Locate the cell with the specified text and output its (x, y) center coordinate. 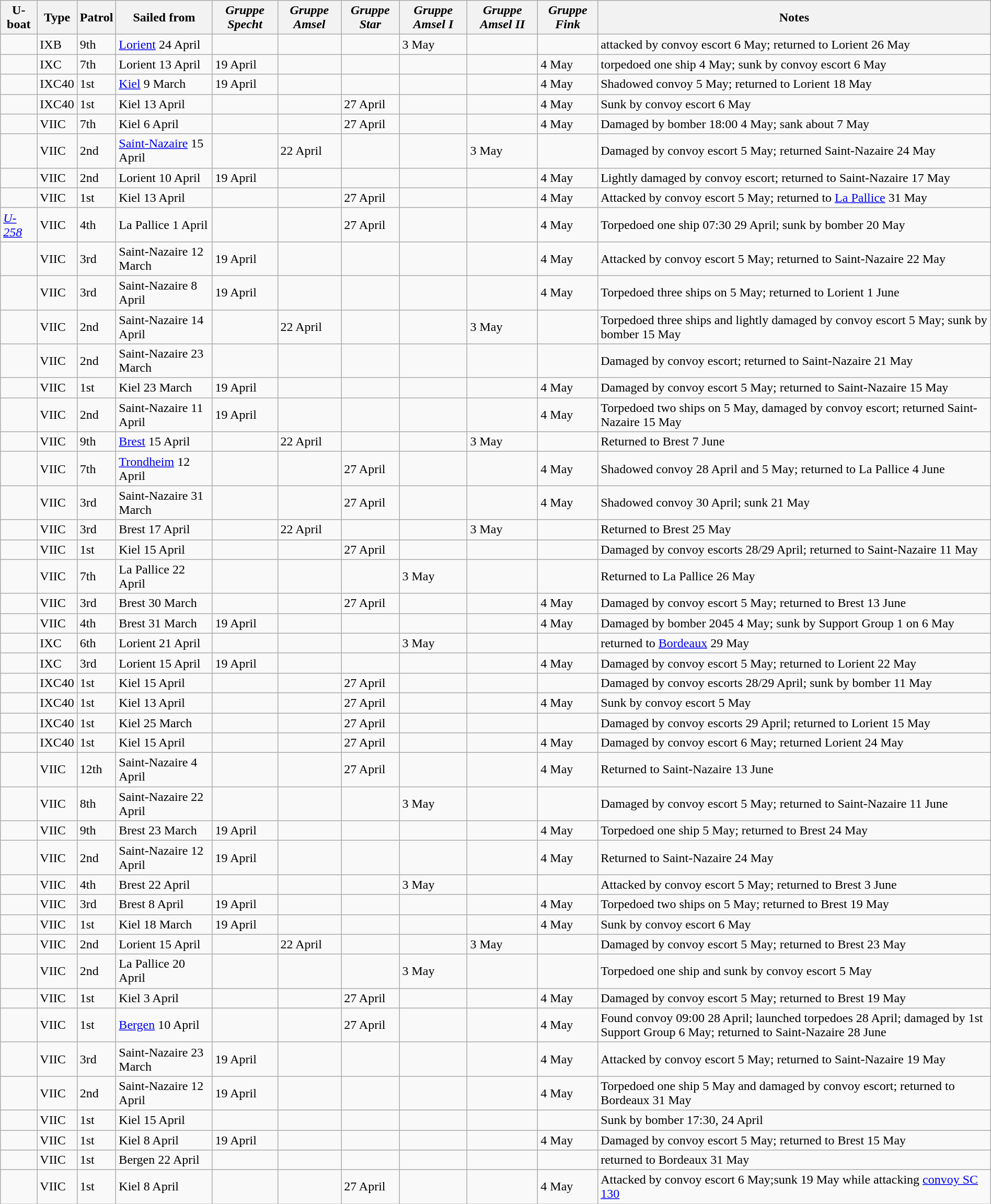
Returned to La Pallice 26 May (794, 576)
Gruppe Star (370, 18)
Damaged by convoy escort 5 May; returned to Brest 15 May (794, 1140)
Brest 17 April (164, 530)
returned to Bordeaux 31 May (794, 1160)
Damaged by bomber 2045 4 May; sunk by Support Group 1 on 6 May (794, 623)
Bergen 22 April (164, 1160)
Saint-Nazaire 4 April (164, 770)
Lorient 24 April (164, 44)
8th (96, 804)
Damaged by convoy escorts 28/29 April; returned to Saint-Nazaire 11 May (794, 549)
Damaged by convoy escorts 29 April; returned to Lorient 15 May (794, 723)
Shadowed convoy 5 May; returned to Lorient 18 May (794, 84)
Damaged by convoy escort 5 May; returned to Brest 19 May (794, 998)
Damaged by convoy escort 5 May; returned to Saint-Nazaire 11 June (794, 804)
La Pallice 1 April (164, 225)
Torpedoed three ships and lightly damaged by convoy escort 5 May; sunk by bomber 15 May (794, 326)
Kiel 18 March (164, 924)
Damaged by convoy escort 5 May; returned to Brest 23 May (794, 944)
Torpedoed three ships on 5 May; returned to Lorient 1 June (794, 293)
Returned to Brest 25 May (794, 530)
Returned to Brest 7 June (794, 442)
Shadowed convoy 30 April; sunk 21 May (794, 503)
Saint-Nazaire 14 April (164, 326)
Lorient 13 April (164, 64)
Found convoy 09:00 28 April; launched torpedoes 28 April; damaged by 1st Support Group 6 May; returned to Saint-Nazaire 28 June (794, 1025)
Kiel 3 April (164, 998)
Gruppe Amsel (309, 18)
Saint-Nazaire 15 April (164, 151)
Saint-Nazaire 11 April (164, 415)
Torpedoed one ship 5 May; returned to Brest 24 May (794, 831)
Kiel 23 March (164, 388)
Gruppe Specht (245, 18)
Sunk by bomber 17:30, 24 April (794, 1120)
Kiel 9 March (164, 84)
Type (57, 18)
Torpedoed two ships on 5 May, damaged by convoy escort; returned Saint-Nazaire 15 May (794, 415)
Brest 31 March (164, 623)
La Pallice 20 April (164, 971)
Attacked by convoy escort 6 May;sunk 19 May while attacking convoy SC 130 (794, 1187)
Damaged by convoy escorts 28/29 April; sunk by bomber 11 May (794, 683)
Kiel 6 April (164, 124)
Brest 23 March (164, 831)
Damaged by convoy escort 6 May; returned Lorient 24 May (794, 743)
Damaged by convoy escort 5 May; returned Saint-Nazaire 24 May (794, 151)
Saint-Nazaire 22 April (164, 804)
Kiel 25 March (164, 723)
Damaged by convoy escort 5 May; returned to Saint-Nazaire 15 May (794, 388)
Lightly damaged by convoy escort; returned to Saint-Nazaire 17 May (794, 178)
Damaged by convoy escort; returned to Saint-Nazaire 21 May (794, 361)
torpedoed one ship 4 May; sunk by convoy escort 6 May (794, 64)
Bergen 10 April (164, 1025)
Sailed from (164, 18)
Brest 30 March (164, 603)
Saint-Nazaire 8 April (164, 293)
Torpedoed one ship and sunk by convoy escort 5 May (794, 971)
Damaged by bomber 18:00 4 May; sank about 7 May (794, 124)
Damaged by convoy escort 5 May; returned to Lorient 22 May (794, 663)
Trondheim 12 April (164, 468)
Lorient 21 April (164, 643)
Gruppe Amsel II (503, 18)
Attacked by convoy escort 5 May; returned to Saint-Nazaire 22 May (794, 258)
Patrol (96, 18)
Saint-Nazaire 31 March (164, 503)
Torpedoed one ship 07:30 29 April; sunk by bomber 20 May (794, 225)
Saint-Nazaire 12 March (164, 258)
Torpedoed one ship 5 May and damaged by convoy escort; returned to Bordeaux 31 May (794, 1093)
Brest 22 April (164, 885)
Attacked by convoy escort 5 May; returned to Brest 3 June (794, 885)
Brest 15 April (164, 442)
12th (96, 770)
U-boat (19, 18)
Lorient 10 April (164, 178)
Gruppe Fink (568, 18)
Sunk by convoy escort 5 May (794, 703)
6th (96, 643)
Shadowed convoy 28 April and 5 May; returned to La Pallice 4 June (794, 468)
Torpedoed two ships on 5 May; returned to Brest 19 May (794, 904)
U-258 (19, 225)
attacked by convoy escort 6 May; returned to Lorient 26 May (794, 44)
IXB (57, 44)
Gruppe Amsel I (433, 18)
Brest 8 April (164, 904)
La Pallice 22 April (164, 576)
returned to Bordeaux 29 May (794, 643)
Damaged by convoy escort 5 May; returned to Brest 13 June (794, 603)
Notes (794, 18)
Returned to Saint-Nazaire 13 June (794, 770)
Attacked by convoy escort 5 May; returned to Saint-Nazaire 19 May (794, 1059)
Returned to Saint-Nazaire 24 May (794, 857)
Attacked by convoy escort 5 May; returned to La Pallice 31 May (794, 198)
